Find where the given text appears and provide that cell's center as [x, y] coordinate. 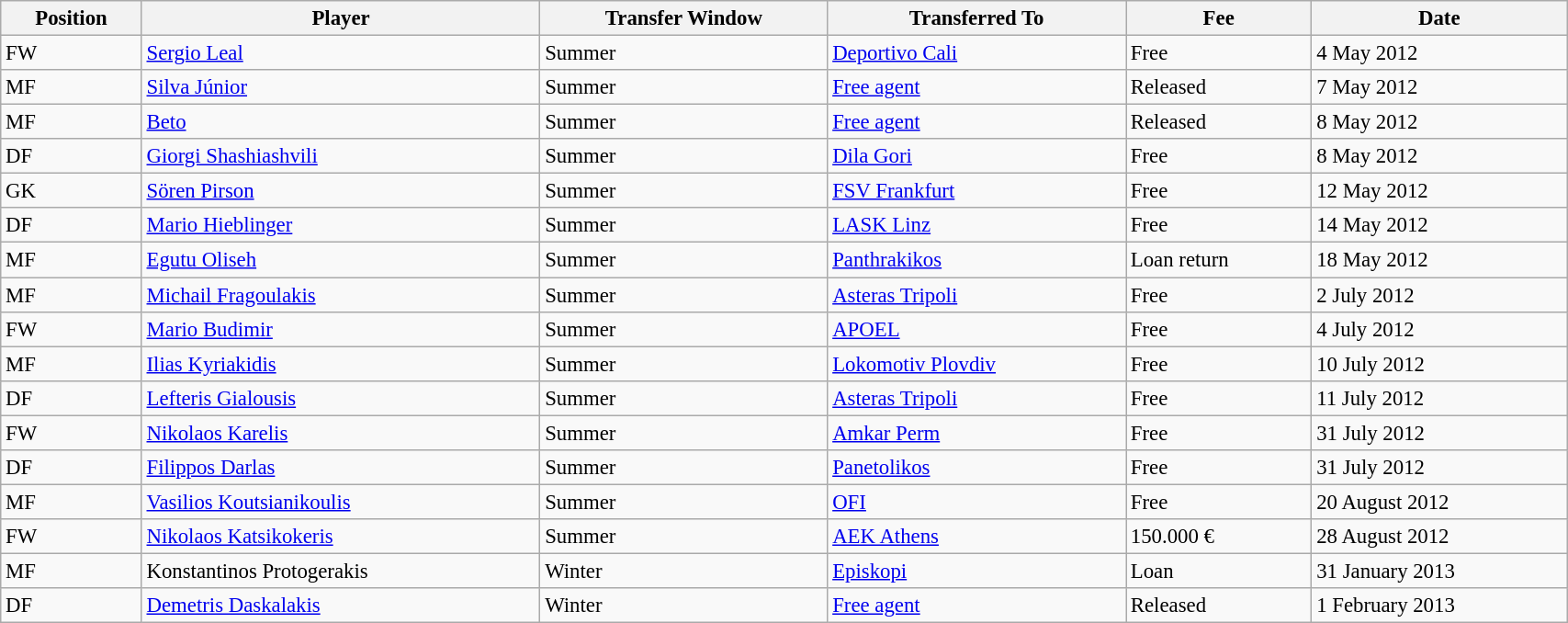
Sergio Leal [341, 53]
Beto [341, 122]
Position [72, 18]
31 January 2013 [1439, 571]
4 May 2012 [1439, 53]
Lefteris Gialousis [341, 398]
Nikolaos Karelis [341, 433]
Nikolaos Katsikokeris [341, 537]
GK [72, 191]
Ilias Kyriakidis [341, 364]
14 May 2012 [1439, 225]
Filippos Darlas [341, 468]
FSV Frankfurt [977, 191]
12 May 2012 [1439, 191]
Silva Júnior [341, 87]
AEK Athens [977, 537]
Lokomotiv Plovdiv [977, 364]
4 July 2012 [1439, 329]
Fee [1219, 18]
Mario Budimir [341, 329]
7 May 2012 [1439, 87]
Loan return [1219, 260]
Michail Fragoulakis [341, 295]
APOEL [977, 329]
Demetris Daskalakis [341, 606]
Mario Hieblinger [341, 225]
Egutu Oliseh [341, 260]
150.000 € [1219, 537]
Giorgi Shashiashvili [341, 156]
Panthrakikos [977, 260]
Sören Pirson [341, 191]
1 February 2013 [1439, 606]
Konstantinos Protogerakis [341, 571]
18 May 2012 [1439, 260]
11 July 2012 [1439, 398]
Vasilios Koutsianikoulis [341, 502]
Date [1439, 18]
Panetolikos [977, 468]
Transferred To [977, 18]
Amkar Perm [977, 433]
28 August 2012 [1439, 537]
LASK Linz [977, 225]
Player [341, 18]
Loan [1219, 571]
Dila Gori [977, 156]
OFI [977, 502]
10 July 2012 [1439, 364]
Transfer Window [683, 18]
20 August 2012 [1439, 502]
Deportivo Cali [977, 53]
Episkopi [977, 571]
2 July 2012 [1439, 295]
